Detect which cell encompasses the target text, then output its [x, y] center coordinate. 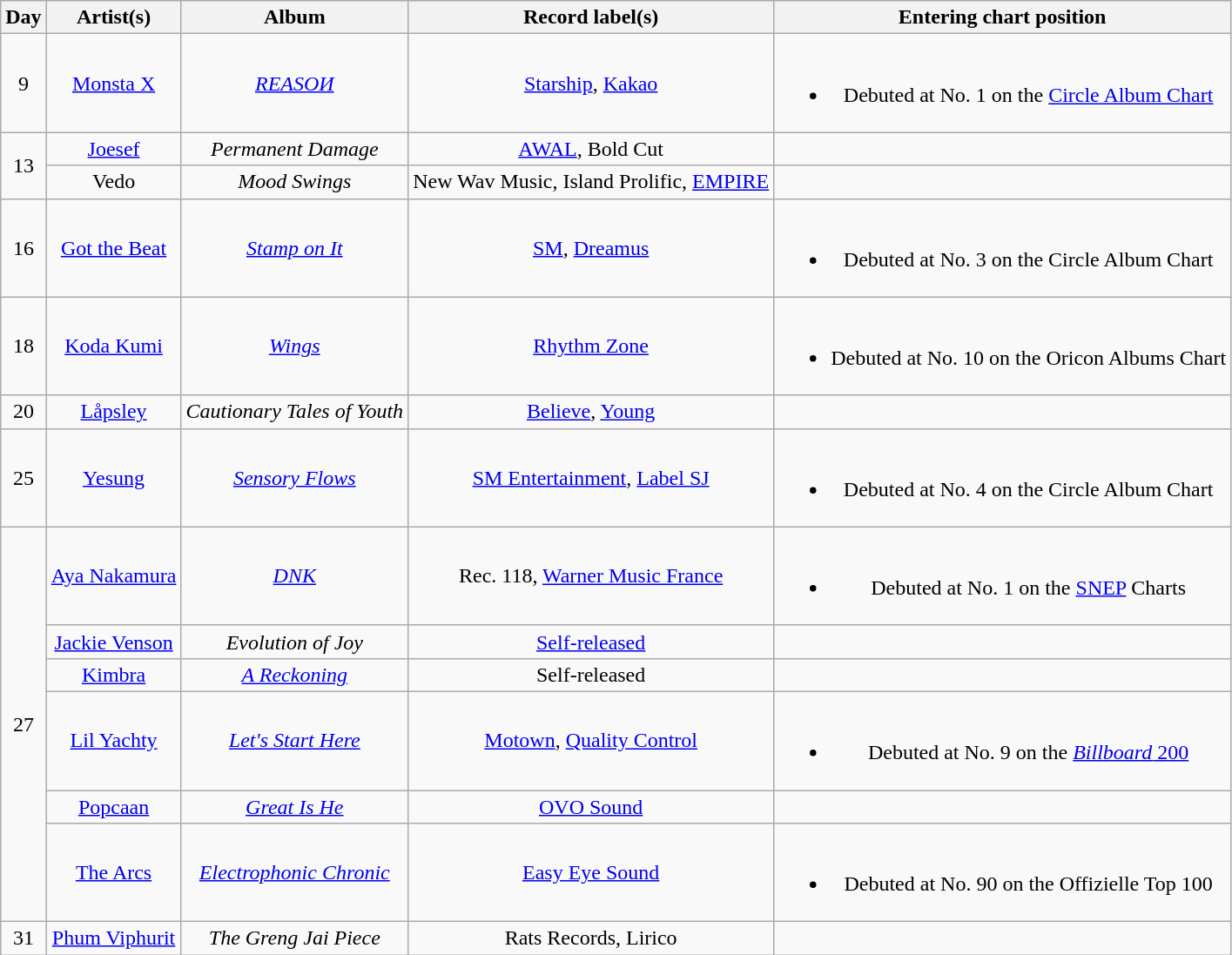
Lil Yachty [113, 740]
Popcaan [113, 807]
Debuted at No. 9 on the Billboard 200 [1003, 740]
13 [24, 165]
Koda Kumi [113, 346]
31 [24, 938]
Got the Beat [113, 247]
The Arcs [113, 872]
Rec. 118, Warner Music France [591, 576]
Record label(s) [591, 17]
Evolution of Joy [294, 642]
25 [24, 477]
Debuted at No. 10 on the Oricon Albums Chart [1003, 346]
Yesung [113, 477]
Debuted at No. 4 on the Circle Album Chart [1003, 477]
Let's Start Here [294, 740]
Vedo [113, 182]
27 [24, 724]
Kimbra [113, 675]
Believe, Young [591, 412]
SM Entertainment, Label SJ [591, 477]
Permanent Damage [294, 149]
Rhythm Zone [591, 346]
Rats Records, Lirico [591, 938]
Starship, Kakao [591, 84]
REASOИ [294, 84]
New Wav Music, Island Prolific, EMPIRE [591, 182]
Album [294, 17]
Joesef [113, 149]
Jackie Venson [113, 642]
Debuted at No. 1 on the Circle Album Chart [1003, 84]
Entering chart position [1003, 17]
Sensory Flows [294, 477]
Easy Eye Sound [591, 872]
The Greng Jai Piece [294, 938]
Artist(s) [113, 17]
DNK [294, 576]
Debuted at No. 3 on the Circle Album Chart [1003, 247]
Day [24, 17]
Mood Swings [294, 182]
SM, Dreamus [591, 247]
Debuted at No. 90 on the Offizielle Top 100 [1003, 872]
A Reckoning [294, 675]
OVO Sound [591, 807]
Electrophonic Chronic [294, 872]
Cautionary Tales of Youth [294, 412]
Stamp on It [294, 247]
Phum Viphurit [113, 938]
Debuted at No. 1 on the SNEP Charts [1003, 576]
16 [24, 247]
Aya Nakamura [113, 576]
Motown, Quality Control [591, 740]
9 [24, 84]
20 [24, 412]
Great Is He [294, 807]
Låpsley [113, 412]
Wings [294, 346]
AWAL, Bold Cut [591, 149]
18 [24, 346]
Monsta X [113, 84]
